Find where the given text appears and provide that cell's center as (x, y) coordinate. 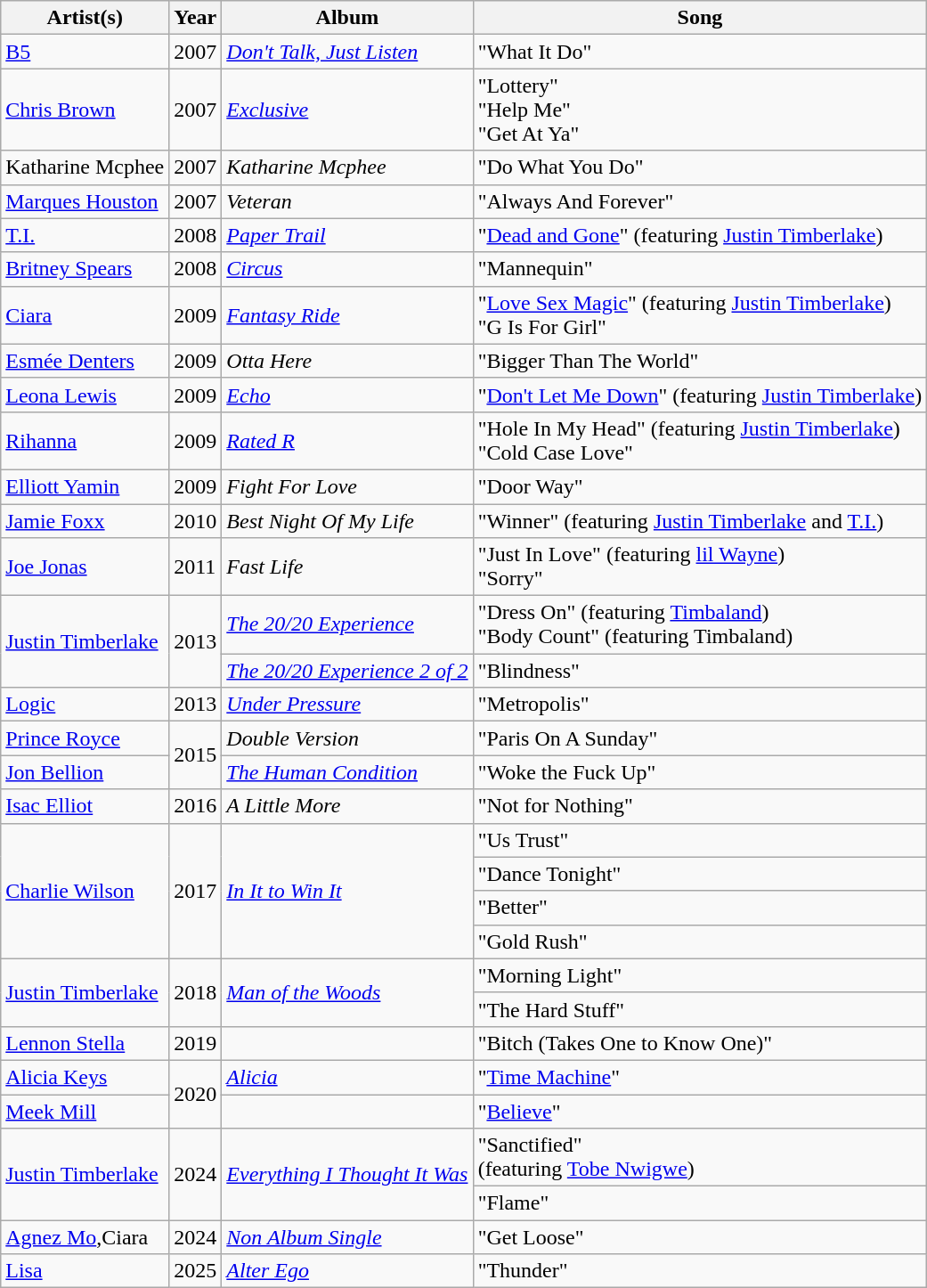
Year (196, 18)
Rihanna (85, 440)
2018 (196, 992)
"The Hard Stuff" (700, 1009)
"Gold Rush" (700, 942)
In It to Win It (347, 891)
"Not for Nothing" (700, 806)
"Dress On" (featuring Timbaland)"Body Count" (featuring Timbaland) (700, 625)
"Us Trust" (700, 840)
2020 (196, 1094)
Agnez Mo,Ciara (85, 1237)
Everything I Thought It Was (347, 1174)
"Bigger Than The World" (700, 361)
2015 (196, 755)
Britney Spears (85, 269)
"Morning Light" (700, 975)
"Hole In My Head" (featuring Justin Timberlake)"Cold Case Love" (700, 440)
"Believe" (700, 1111)
"Bitch (Takes One to Know One)" (700, 1043)
2025 (196, 1271)
The 20/20 Experience 2 of 2 (347, 671)
2010 (196, 521)
"Mannequin" (700, 269)
Veteran (347, 201)
"Don't Let Me Down" (featuring Justin Timberlake) (700, 395)
Alicia (347, 1077)
Under Pressure (347, 705)
Alter Ego (347, 1271)
Otta Here (347, 361)
Echo (347, 395)
A Little More (347, 806)
"Time Machine" (700, 1077)
"Do What You Do" (700, 167)
Lisa (85, 1271)
Meek Mill (85, 1111)
Don't Talk, Just Listen (347, 52)
"Winner" (featuring Justin Timberlake and T.I.) (700, 521)
2011 (196, 567)
Logic (85, 705)
"Just In Love" (featuring lil Wayne)"Sorry" (700, 567)
"Thunder" (700, 1271)
"Dead and Gone" (featuring Justin Timberlake) (700, 235)
2019 (196, 1043)
"Always And Forever" (700, 201)
Ciara (85, 315)
Marques Houston (85, 201)
Lennon Stella (85, 1043)
"What It Do" (700, 52)
2017 (196, 891)
B5 (85, 52)
Non Album Single (347, 1237)
"Door Way" (700, 486)
The Human Condition (347, 772)
Leona Lewis (85, 395)
Artist(s) (85, 18)
T.I. (85, 235)
2016 (196, 806)
Album (347, 18)
Fast Life (347, 567)
Isac Elliot (85, 806)
"Dance Tonight" (700, 874)
Best Night Of My Life (347, 521)
Paper Trail (347, 235)
Alicia Keys (85, 1077)
The 20/20 Experience (347, 625)
"Sanctified"(featuring Tobe Nwigwe) (700, 1158)
Rated R (347, 440)
Man of the Woods (347, 992)
Jon Bellion (85, 772)
Double Version (347, 738)
"Better" (700, 908)
"Blindness" (700, 671)
Prince Royce (85, 738)
Jamie Foxx (85, 521)
Charlie Wilson (85, 891)
"Flame" (700, 1203)
"Get Loose" (700, 1237)
"Love Sex Magic" (featuring Justin Timberlake)"G Is For Girl" (700, 315)
Exclusive (347, 110)
Joe Jonas (85, 567)
Song (700, 18)
Chris Brown (85, 110)
"Paris On A Sunday" (700, 738)
Fantasy Ride (347, 315)
Circus (347, 269)
Fight For Love (347, 486)
Esmée Denters (85, 361)
"Lottery""Help Me""Get At Ya" (700, 110)
Elliott Yamin (85, 486)
"Woke the Fuck Up" (700, 772)
"Metropolis" (700, 705)
